Locate the cell with the specified text and output its [x, y] center coordinate. 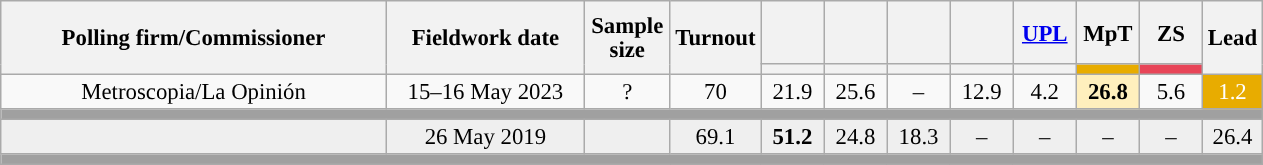
70 [716, 92]
15–16 May 2023 [485, 92]
Polling firm/Commissioner [194, 38]
UPL [1044, 32]
26 May 2019 [485, 138]
26.4 [1232, 138]
ZS [1170, 32]
5.6 [1170, 92]
Turnout [716, 38]
18.3 [918, 138]
Fieldwork date [485, 38]
26.8 [1108, 92]
69.1 [716, 138]
51.2 [792, 138]
1.2 [1232, 92]
12.9 [982, 92]
21.9 [792, 92]
Metroscopia/La Opinión [194, 92]
? [627, 92]
24.8 [856, 138]
25.6 [856, 92]
Lead [1232, 38]
MpT [1108, 32]
4.2 [1044, 92]
Sample size [627, 38]
